Return [X, Y] of the center of cell containing provided text 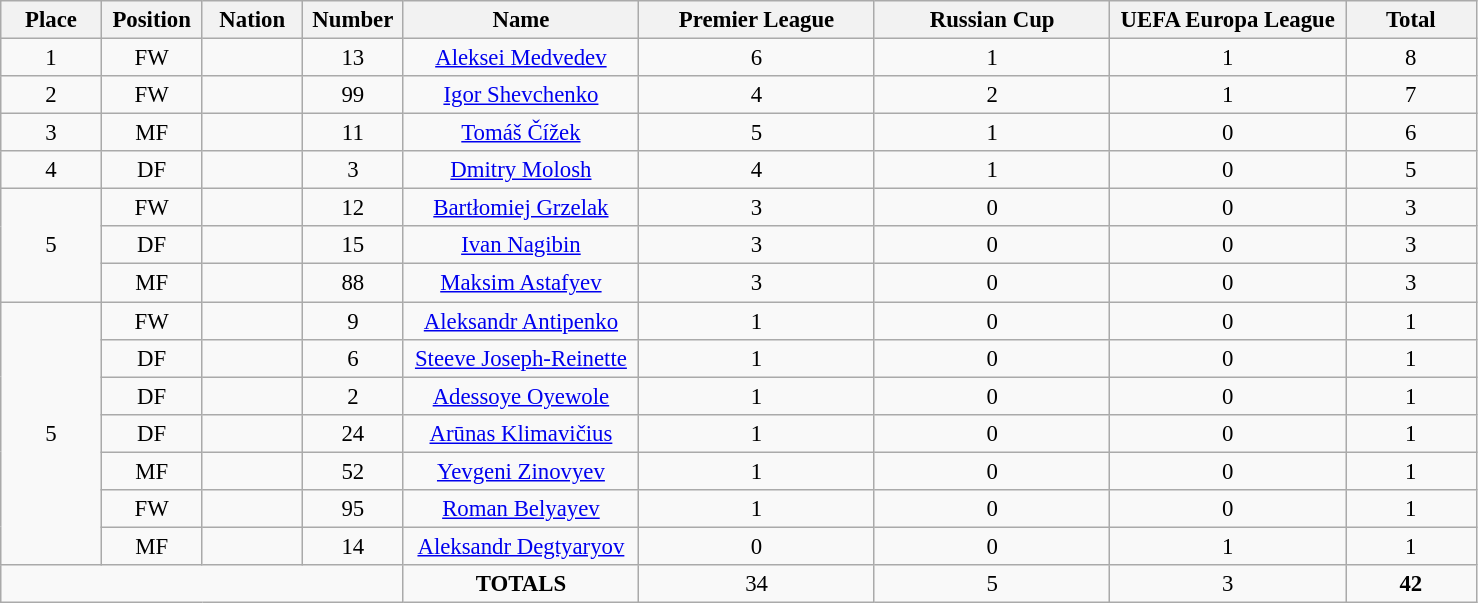
13 [354, 58]
Adessoye Oyewole [521, 396]
Igor Shevchenko [521, 95]
42 [1412, 584]
Dmitry Molosh [521, 170]
Yevgeni Zinovyev [521, 471]
Nation [252, 20]
7 [1412, 95]
TOTALS [521, 584]
11 [354, 133]
UEFA Europa League [1228, 20]
Arūnas Klimavičius [521, 433]
24 [354, 433]
Bartłomiej Grzelak [521, 208]
Ivan Nagibin [521, 245]
Position [152, 20]
15 [354, 245]
52 [354, 471]
Roman Belyayev [521, 509]
9 [354, 321]
Russian Cup [992, 20]
95 [354, 509]
Place [52, 20]
14 [354, 546]
34 [757, 584]
Premier League [757, 20]
Maksim Astafyev [521, 283]
88 [354, 283]
8 [1412, 58]
Aleksandr Antipenko [521, 321]
Tomáš Čížek [521, 133]
Aleksandr Degtyaryov [521, 546]
Name [521, 20]
12 [354, 208]
Total [1412, 20]
Aleksei Medvedev [521, 58]
Number [354, 20]
Steeve Joseph-Reinette [521, 358]
99 [354, 95]
